Output the [x, y] coordinate of the center of the cell containing the given text.  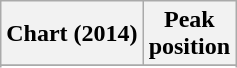
Peakposition [189, 34]
Chart (2014) [72, 34]
